Locate the cell with the specified text and output its [x, y] center coordinate. 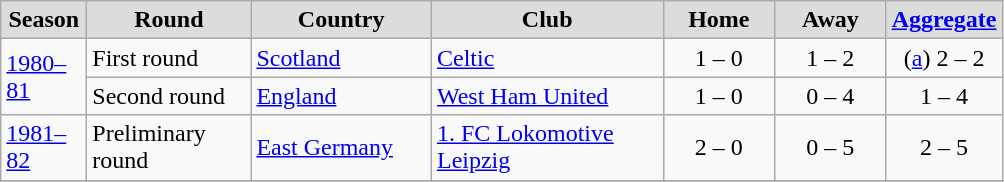
0 – 4 [831, 96]
Home [719, 20]
Country [342, 20]
Club [547, 20]
Celtic [547, 58]
Preliminary round [169, 148]
Round [169, 20]
Away [831, 20]
West Ham United [547, 96]
1. FC Lokomotive Leipzig [547, 148]
Season [44, 20]
1 – 2 [831, 58]
Aggregate [944, 20]
1981–82 [44, 148]
England [342, 96]
1 – 4 [944, 96]
First round [169, 58]
2 – 0 [719, 148]
2 – 5 [944, 148]
East Germany [342, 148]
1980–81 [44, 77]
0 – 5 [831, 148]
Scotland [342, 58]
Second round [169, 96]
(a) 2 – 2 [944, 58]
